Scan for the cell matching the given text and deliver its (X, Y) coordinate at center. 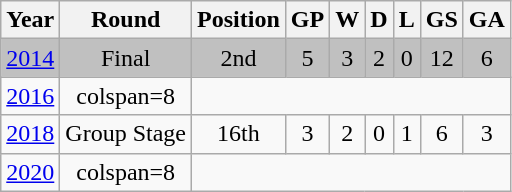
2nd (239, 58)
Group Stage (126, 134)
D (379, 20)
GP (307, 20)
2018 (30, 134)
Final (126, 58)
12 (442, 58)
Year (30, 20)
2016 (30, 96)
2020 (30, 172)
16th (239, 134)
2014 (30, 58)
1 (406, 134)
Position (239, 20)
Round (126, 20)
L (406, 20)
GA (486, 20)
5 (307, 58)
GS (442, 20)
W (348, 20)
